Return the [x, y] coordinate for the center point of the cell that contains the specified text.  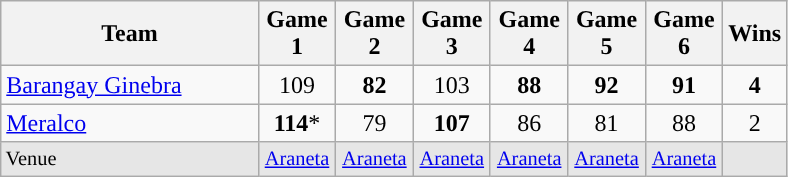
107 [452, 123]
2 [755, 123]
Team [130, 34]
Meralco [130, 123]
Game 6 [684, 34]
Game 2 [374, 34]
91 [684, 85]
Game 4 [528, 34]
92 [606, 85]
79 [374, 123]
Game 5 [606, 34]
103 [452, 85]
4 [755, 85]
81 [606, 123]
Game 3 [452, 34]
Wins [755, 34]
82 [374, 85]
109 [296, 85]
114* [296, 123]
Venue [130, 159]
Barangay Ginebra [130, 85]
Game 1 [296, 34]
86 [528, 123]
